Return (X, Y) of the center of cell containing provided text 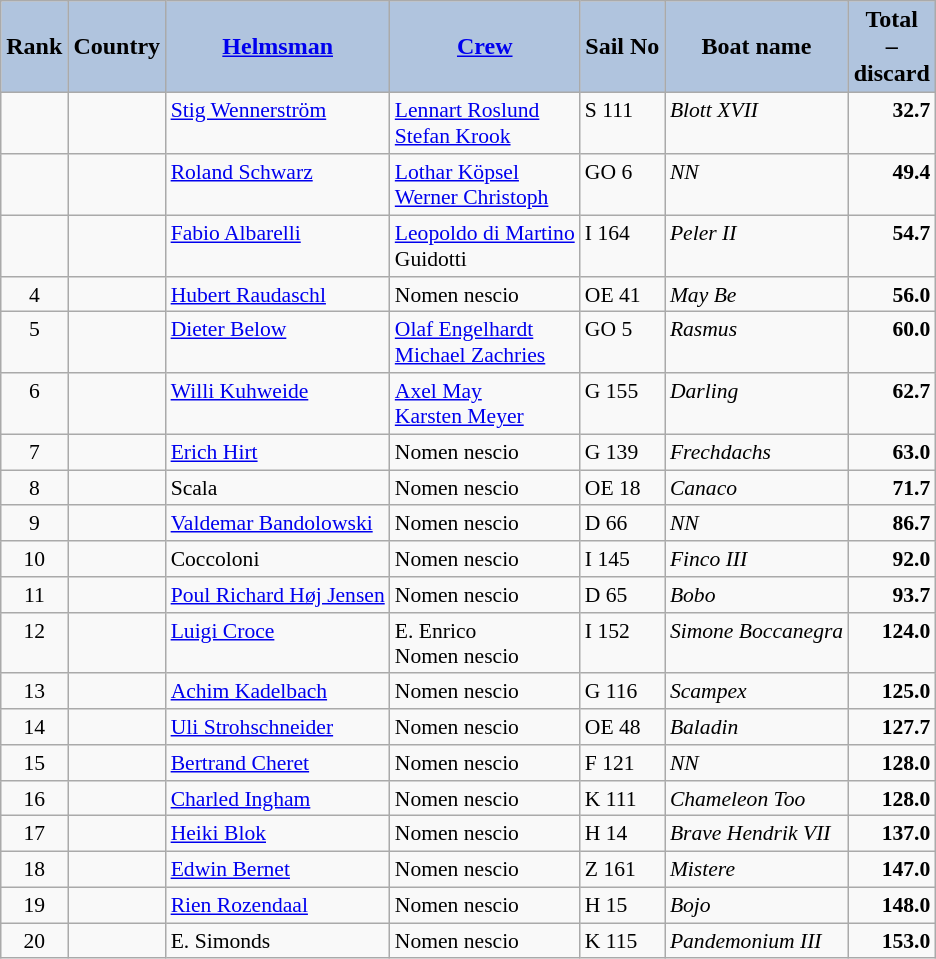
Roland Schwarz (278, 184)
148.0 (892, 905)
S 111 (622, 124)
Erich Hirt (278, 452)
10 (34, 559)
60.0 (892, 342)
Pandemonium III (756, 941)
Brave Hendrik VII (756, 834)
Hubert Raudaschl (278, 294)
15 (34, 763)
Luigi Croce (278, 642)
E. EnricoNomen nescio (485, 642)
Boat name (756, 47)
I 164 (622, 246)
Willi Kuhweide (278, 404)
OE 41 (622, 294)
OE 18 (622, 488)
49.4 (892, 184)
18 (34, 869)
K 111 (622, 798)
Frechdachs (756, 452)
Chameleon Too (756, 798)
Bobo (756, 595)
125.0 (892, 691)
Canaco (756, 488)
Scala (278, 488)
17 (34, 834)
63.0 (892, 452)
GO 6 (622, 184)
7 (34, 452)
127.7 (892, 727)
Bertrand Cheret (278, 763)
Fabio Albarelli (278, 246)
92.0 (892, 559)
Rien Rozendaal (278, 905)
Edwin Bernet (278, 869)
Scampex (756, 691)
71.7 (892, 488)
9 (34, 523)
Helmsman (278, 47)
G 139 (622, 452)
H 14 (622, 834)
32.7 (892, 124)
Lothar KöpselWerner Christoph (485, 184)
93.7 (892, 595)
16 (34, 798)
Axel MayKarsten Meyer (485, 404)
12 (34, 642)
62.7 (892, 404)
K 115 (622, 941)
Rank (34, 47)
I 145 (622, 559)
Crew (485, 47)
Dieter Below (278, 342)
I 152 (622, 642)
Valdemar Bandolowski (278, 523)
D 65 (622, 595)
Bojo (756, 905)
D 66 (622, 523)
Leopoldo di MartinoGuidotti (485, 246)
Coccoloni (278, 559)
F 121 (622, 763)
Sail No (622, 47)
54.7 (892, 246)
E. Simonds (278, 941)
Baladin (756, 727)
13 (34, 691)
H 15 (622, 905)
14 (34, 727)
OE 48 (622, 727)
137.0 (892, 834)
153.0 (892, 941)
Simone Boccanegra (756, 642)
Blott XVII (756, 124)
147.0 (892, 869)
86.7 (892, 523)
G 116 (622, 691)
Z 161 (622, 869)
Achim Kadelbach (278, 691)
Poul Richard Høj Jensen (278, 595)
8 (34, 488)
20 (34, 941)
124.0 (892, 642)
4 (34, 294)
Country (117, 47)
Mistere (756, 869)
Rasmus (756, 342)
56.0 (892, 294)
G 155 (622, 404)
Stig Wennerström (278, 124)
Peler II (756, 246)
GO 5 (622, 342)
Charled Ingham (278, 798)
6 (34, 404)
19 (34, 905)
Total–discard (892, 47)
Finco III (756, 559)
May Be (756, 294)
Uli Strohschneider (278, 727)
5 (34, 342)
Darling (756, 404)
Lennart RoslundStefan Krook (485, 124)
Olaf EngelhardtMichael Zachries (485, 342)
11 (34, 595)
Heiki Blok (278, 834)
